Output the (x, y) coordinate of the center of the cell containing the given text.  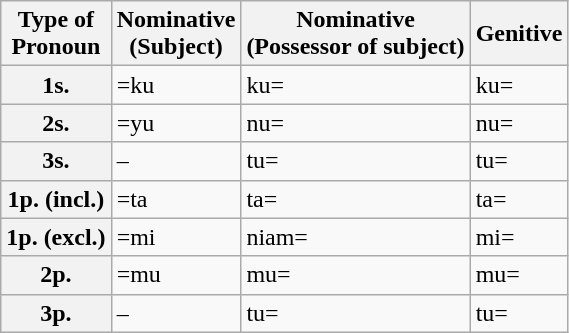
=mu (176, 275)
3s. (56, 161)
2p. (56, 275)
1p. (incl.) (56, 199)
1s. (56, 85)
=ta (176, 199)
=ku (176, 85)
mi= (519, 237)
3p. (56, 313)
2s. (56, 123)
Genitive (519, 34)
=mi (176, 237)
Nominative (Possessor of subject) (356, 34)
1p. (excl.) (56, 237)
niam= (356, 237)
Type of Pronoun (56, 34)
=yu (176, 123)
Nominative (Subject) (176, 34)
